Locate the cell with the specified text and output its (x, y) center coordinate. 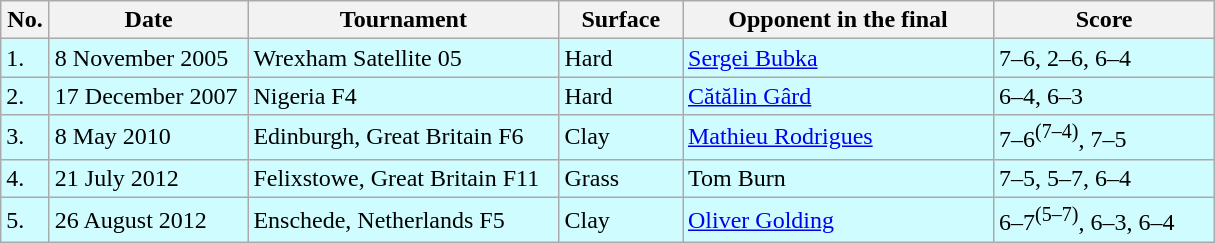
4. (26, 178)
2. (26, 96)
7–5, 5–7, 6–4 (1104, 178)
3. (26, 138)
No. (26, 20)
Edinburgh, Great Britain F6 (404, 138)
21 July 2012 (148, 178)
6–7(5–7), 6–3, 6–4 (1104, 220)
6–4, 6–3 (1104, 96)
17 December 2007 (148, 96)
Opponent in the final (838, 20)
8 November 2005 (148, 58)
Surface (621, 20)
Enschede, Netherlands F5 (404, 220)
Wrexham Satellite 05 (404, 58)
Cătălin Gârd (838, 96)
Score (1104, 20)
5. (26, 220)
Mathieu Rodrigues (838, 138)
Tournament (404, 20)
Felixstowe, Great Britain F11 (404, 178)
Oliver Golding (838, 220)
26 August 2012 (148, 220)
Grass (621, 178)
7–6, 2–6, 6–4 (1104, 58)
Tom Burn (838, 178)
7–6(7–4), 7–5 (1104, 138)
Date (148, 20)
Nigeria F4 (404, 96)
8 May 2010 (148, 138)
1. (26, 58)
Sergei Bubka (838, 58)
